Detect which cell encompasses the target text, then output its (x, y) center coordinate. 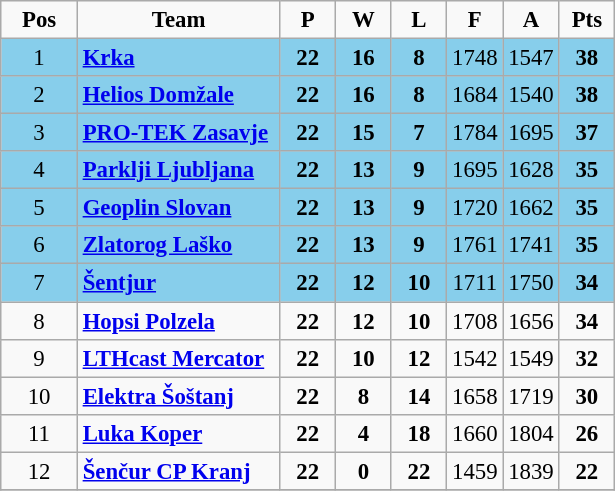
Geoplin Slovan (178, 208)
LTHcast Mercator (178, 358)
1628 (531, 170)
Luka Koper (178, 433)
1711 (475, 283)
L (419, 20)
Šentjur (178, 283)
A (531, 20)
5 (40, 208)
37 (587, 133)
2 (40, 95)
1540 (531, 95)
15 (364, 133)
P (308, 20)
1750 (531, 283)
1761 (475, 245)
Parklji Ljubljana (178, 170)
F (475, 20)
Pts (587, 20)
30 (587, 396)
1748 (475, 58)
1708 (475, 321)
1658 (475, 396)
0 (364, 471)
1542 (475, 358)
1720 (475, 208)
Pos (40, 20)
18 (419, 433)
W (364, 20)
Team (178, 20)
1547 (531, 58)
1804 (531, 433)
1741 (531, 245)
Krka (178, 58)
1549 (531, 358)
1684 (475, 95)
11 (40, 433)
1660 (475, 433)
26 (587, 433)
1662 (531, 208)
1459 (475, 471)
14 (419, 396)
1839 (531, 471)
Elektra Šoštanj (178, 396)
1784 (475, 133)
1 (40, 58)
1656 (531, 321)
Hopsi Polzela (178, 321)
3 (40, 133)
Helios Domžale (178, 95)
32 (587, 358)
Šenčur CP Kranj (178, 471)
6 (40, 245)
PRO-TEK Zasavje (178, 133)
1719 (531, 396)
Zlatorog Laško (178, 245)
